Locate the cell with the specified text and output its [x, y] center coordinate. 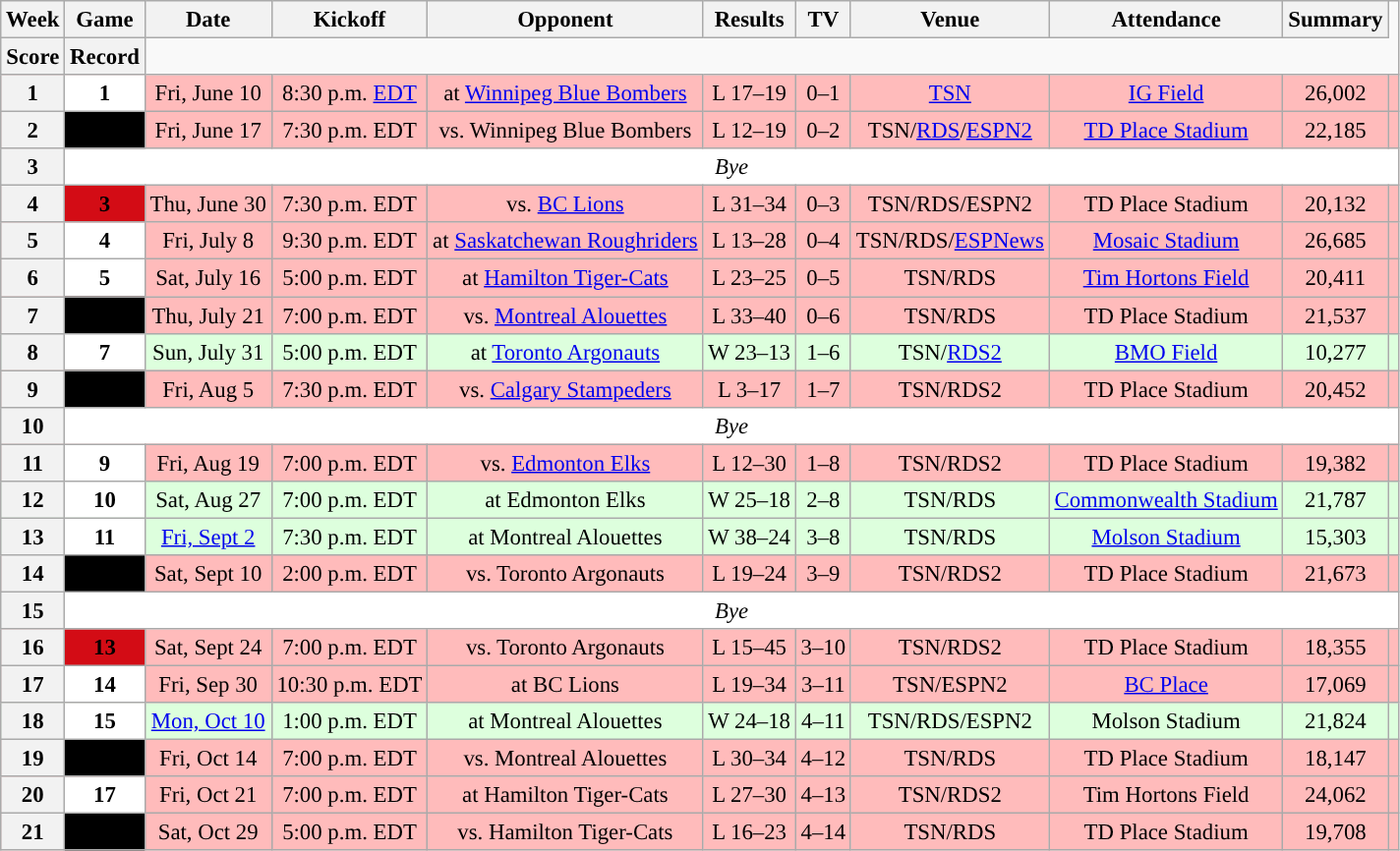
Sun, July 31 [208, 352]
4–13 [823, 795]
W 23–13 [749, 352]
vs. Edmonton Elks [565, 463]
21,824 [1335, 721]
0–2 [823, 131]
Commonwealth Stadium [1166, 500]
10:30 p.m. EDT [350, 685]
1–6 [823, 352]
L 13–28 [749, 241]
Score [33, 57]
Thu, June 30 [208, 204]
at Edmonton Elks [565, 500]
L 12–30 [749, 463]
18,147 [1335, 759]
TSN/ESPN2 [950, 685]
0–5 [823, 278]
1–8 [823, 463]
Sat, Aug 27 [208, 500]
vs. Calgary Stampeders [565, 389]
Kickoff [350, 20]
at BC Lions [565, 685]
0–4 [823, 241]
Fri, July 8 [208, 241]
Venue [950, 20]
20,132 [1335, 204]
Opponent [565, 20]
Fri, Sept 2 [208, 537]
0–6 [823, 315]
BC Place [1166, 685]
L 19–34 [749, 685]
at Toronto Argonauts [565, 352]
L 30–34 [749, 759]
22,185 [1335, 131]
3–9 [823, 574]
20,411 [1335, 278]
1–7 [823, 389]
at Winnipeg Blue Bombers [565, 93]
vs. Winnipeg Blue Bombers [565, 131]
L 15–45 [749, 648]
24,062 [1335, 795]
W 38–24 [749, 537]
18,355 [1335, 648]
17,069 [1335, 685]
W 25–18 [749, 500]
4–14 [823, 832]
3–11 [823, 685]
15,303 [1335, 537]
21 [33, 832]
3–8 [823, 537]
vs. Hamilton Tiger-Cats [565, 832]
Fri, June 10 [208, 93]
3–10 [823, 648]
TSN [950, 93]
Fri, June 17 [208, 131]
Thu, July 21 [208, 315]
19,708 [1335, 832]
20 [33, 795]
Week [33, 20]
Sat, Oct 29 [208, 832]
L 16–23 [749, 832]
26,002 [1335, 93]
Date [208, 20]
8:30 p.m. EDT [350, 93]
0–1 [823, 93]
20,452 [1335, 389]
Fri, Oct 21 [208, 795]
10,277 [1335, 352]
at Saskatchewan Roughriders [565, 241]
L 31–34 [749, 204]
4–11 [823, 721]
19 [33, 759]
0–3 [823, 204]
Results [749, 20]
26,685 [1335, 241]
BMO Field [1166, 352]
W 24–18 [749, 721]
Mosaic Stadium [1166, 241]
TSN/RDS/ESPNews [950, 241]
L 19–24 [749, 574]
L 23–25 [749, 278]
4–12 [823, 759]
Fri, Sep 30 [208, 685]
2:00 p.m. EDT [350, 574]
21,673 [1335, 574]
TV [823, 20]
L 33–40 [749, 315]
Mon, Oct 10 [208, 721]
Game [104, 20]
2–8 [823, 500]
Fri, Aug 19 [208, 463]
L 12–19 [749, 131]
L 17–19 [749, 93]
Fri, Oct 14 [208, 759]
1:00 p.m. EDT [350, 721]
IG Field [1166, 93]
Fri, Aug 5 [208, 389]
Attendance [1166, 20]
19,382 [1335, 463]
L 27–30 [749, 795]
Record [104, 57]
Sat, Sept 24 [208, 648]
vs. BC Lions [565, 204]
L 3–17 [749, 389]
Summary [1335, 20]
9:30 p.m. EDT [350, 241]
Sat, July 16 [208, 278]
21,537 [1335, 315]
Sat, Sept 10 [208, 574]
21,787 [1335, 500]
